Extract the [x, y] coordinate from the center of the cell holding the provided text.  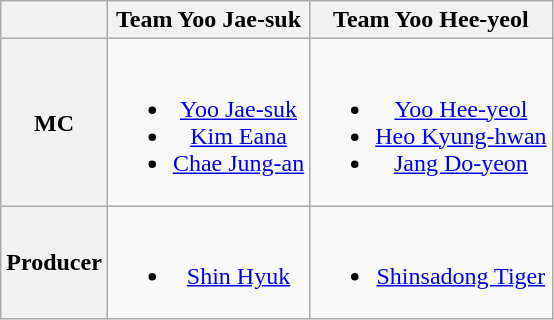
Shin Hyuk [208, 262]
Team Yoo Jae-suk [208, 20]
Team Yoo Hee-yeol [431, 20]
Yoo Jae-sukKim EanaChae Jung-an [208, 122]
MC [54, 122]
Shinsadong Tiger [431, 262]
Yoo Hee-yeolHeo Kyung-hwanJang Do-yeon [431, 122]
Producer [54, 262]
